Identify which cell holds the provided text, then report its (x, y) central coordinate. 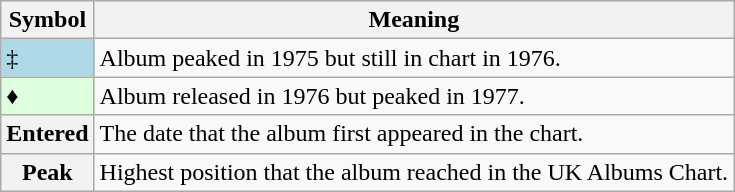
Meaning (414, 20)
Symbol (48, 20)
Entered (48, 134)
♦ (48, 96)
Album peaked in 1975 but still in chart in 1976. (414, 58)
Peak (48, 172)
The date that the album first appeared in the chart. (414, 134)
Highest position that the album reached in the UK Albums Chart. (414, 172)
Album released in 1976 but peaked in 1977. (414, 96)
‡ (48, 58)
